Identify which cell holds the provided text, then report its (X, Y) central coordinate. 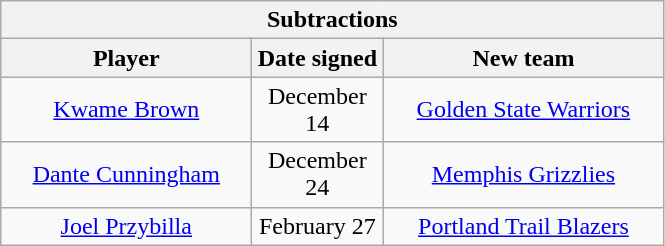
February 27 (318, 226)
Dante Cunningham (126, 174)
Portland Trail Blazers (524, 226)
New team (524, 58)
December 24 (318, 174)
Kwame Brown (126, 110)
December 14 (318, 110)
Player (126, 58)
Joel Przybilla (126, 226)
Subtractions (332, 20)
Golden State Warriors (524, 110)
Date signed (318, 58)
Memphis Grizzlies (524, 174)
